Search for the cell housing the specified text and yield its [X, Y] center coordinate. 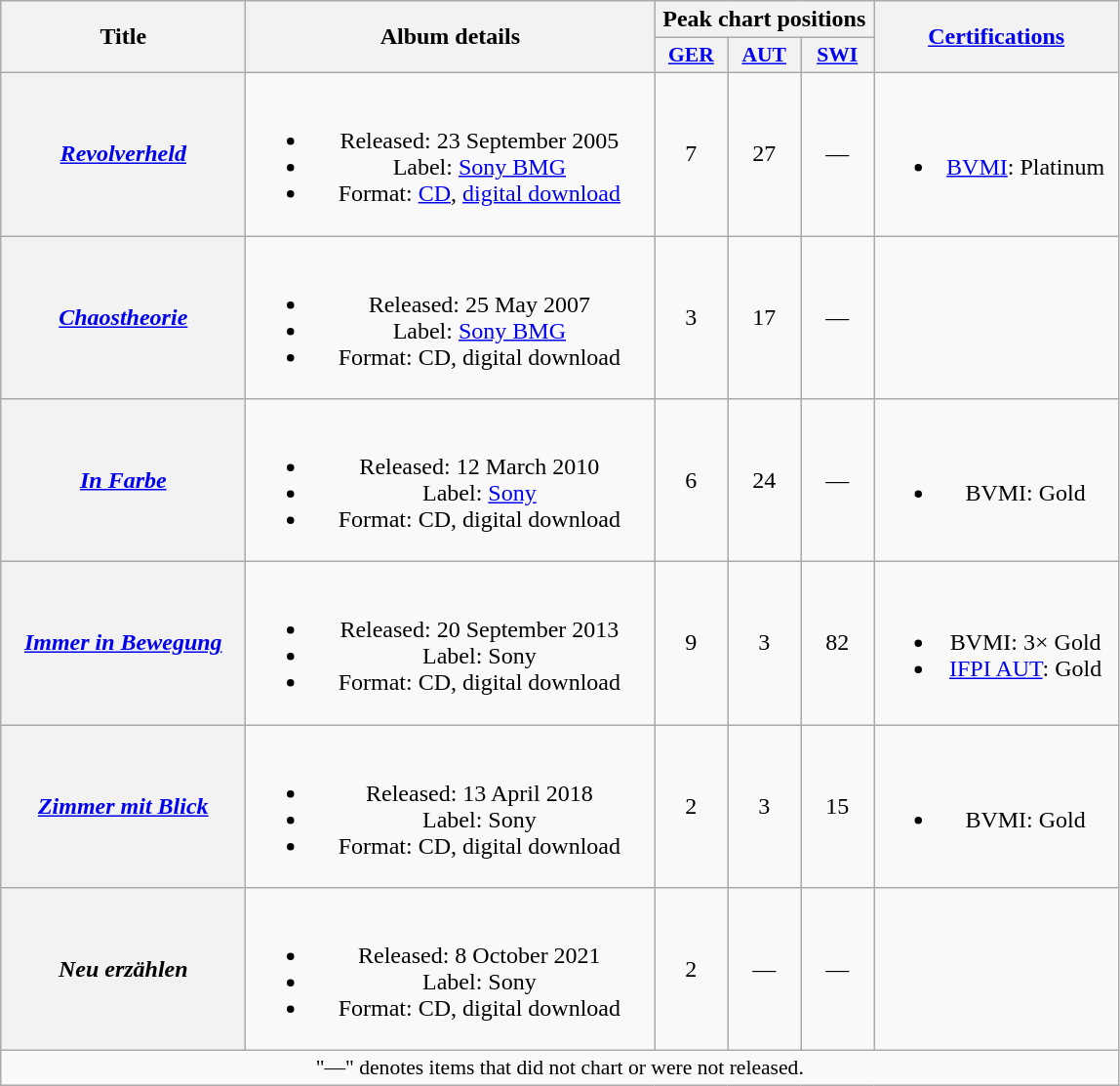
AUT [765, 56]
Zimmer mit Blick [123, 806]
Released: 13 April 2018Label: SonyFormat: CD, digital download [451, 806]
9 [691, 644]
Released: 12 March 2010Label: SonyFormat: CD, digital download [451, 480]
7 [691, 154]
Released: 23 September 2005Label: Sony BMGFormat: CD, digital download [451, 154]
6 [691, 480]
27 [765, 154]
Released: 25 May 2007Label: Sony BMGFormat: CD, digital download [451, 318]
15 [837, 806]
Neu erzählen [123, 970]
Immer in Bewegung [123, 644]
GER [691, 56]
BVMI: 3× GoldIFPI AUT: Gold [997, 644]
Released: 8 October 2021Label: SonyFormat: CD, digital download [451, 970]
Album details [451, 37]
"—" denotes items that did not chart or were not released. [560, 1068]
SWI [837, 56]
17 [765, 318]
82 [837, 644]
BVMI: Platinum [997, 154]
Title [123, 37]
Chaostheorie [123, 318]
24 [765, 480]
Peak chart positions [765, 20]
Certifications [997, 37]
Released: 20 September 2013Label: SonyFormat: CD, digital download [451, 644]
Revolverheld [123, 154]
In Farbe [123, 480]
